Return [X, Y] of the center of cell containing provided text 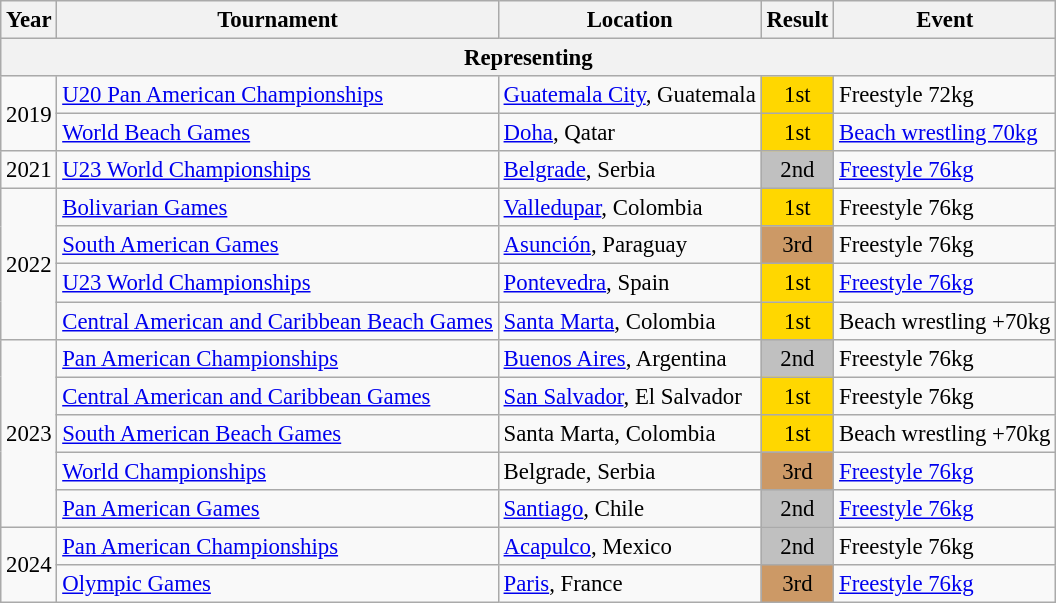
World Beach Games [278, 133]
2022 [29, 264]
Bolivarian Games [278, 208]
2023 [29, 433]
Beach wrestling 70kg [945, 133]
San Salvador, El Salvador [630, 396]
Tournament [278, 20]
Central American and Caribbean Beach Games [278, 321]
Guatemala City, Guatemala [630, 95]
Buenos Aires, Argentina [630, 358]
Pan American Games [278, 509]
2024 [29, 564]
Central American and Caribbean Games [278, 396]
Valledupar, Colombia [630, 208]
2019 [29, 114]
2021 [29, 170]
U20 Pan American Championships [278, 95]
Year [29, 20]
Doha, Qatar [630, 133]
Location [630, 20]
Result [798, 20]
World Championships [278, 471]
Representing [528, 58]
South American Beach Games [278, 433]
Event [945, 20]
Freestyle 72kg [945, 95]
Asunción, Paraguay [630, 245]
Pontevedra, Spain [630, 283]
Acapulco, Mexico [630, 546]
Olympic Games [278, 584]
South American Games [278, 245]
Paris, France [630, 584]
Santiago, Chile [630, 509]
